Identify which cell holds the provided text, then report its [X, Y] central coordinate. 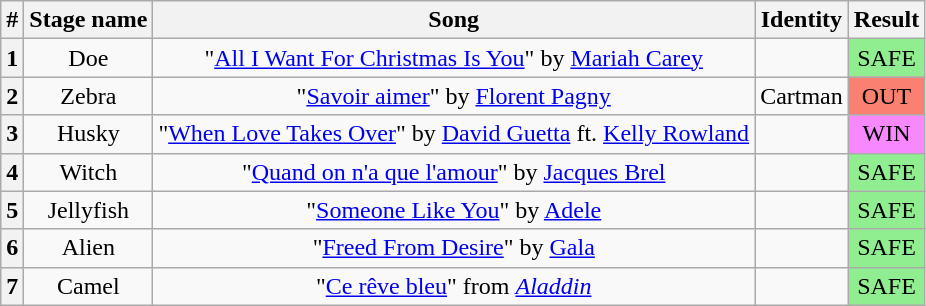
WIN [886, 134]
# [12, 20]
"Savoir aimer" by Florent Pagny [454, 96]
7 [12, 286]
Camel [88, 286]
3 [12, 134]
"Quand on n'a que l'amour" by Jacques Brel [454, 172]
Zebra [88, 96]
6 [12, 248]
Cartman [802, 96]
Result [886, 20]
Husky [88, 134]
Song [454, 20]
Doe [88, 58]
OUT [886, 96]
Stage name [88, 20]
"Freed From Desire" by Gala [454, 248]
"All I Want For Christmas Is You" by Mariah Carey [454, 58]
"Ce rêve bleu" from Aladdin [454, 286]
Identity [802, 20]
Alien [88, 248]
2 [12, 96]
1 [12, 58]
Witch [88, 172]
4 [12, 172]
"Someone Like You" by Adele [454, 210]
5 [12, 210]
"When Love Takes Over" by David Guetta ft. Kelly Rowland [454, 134]
Jellyfish [88, 210]
